Search for the cell housing the specified text and yield its (x, y) center coordinate. 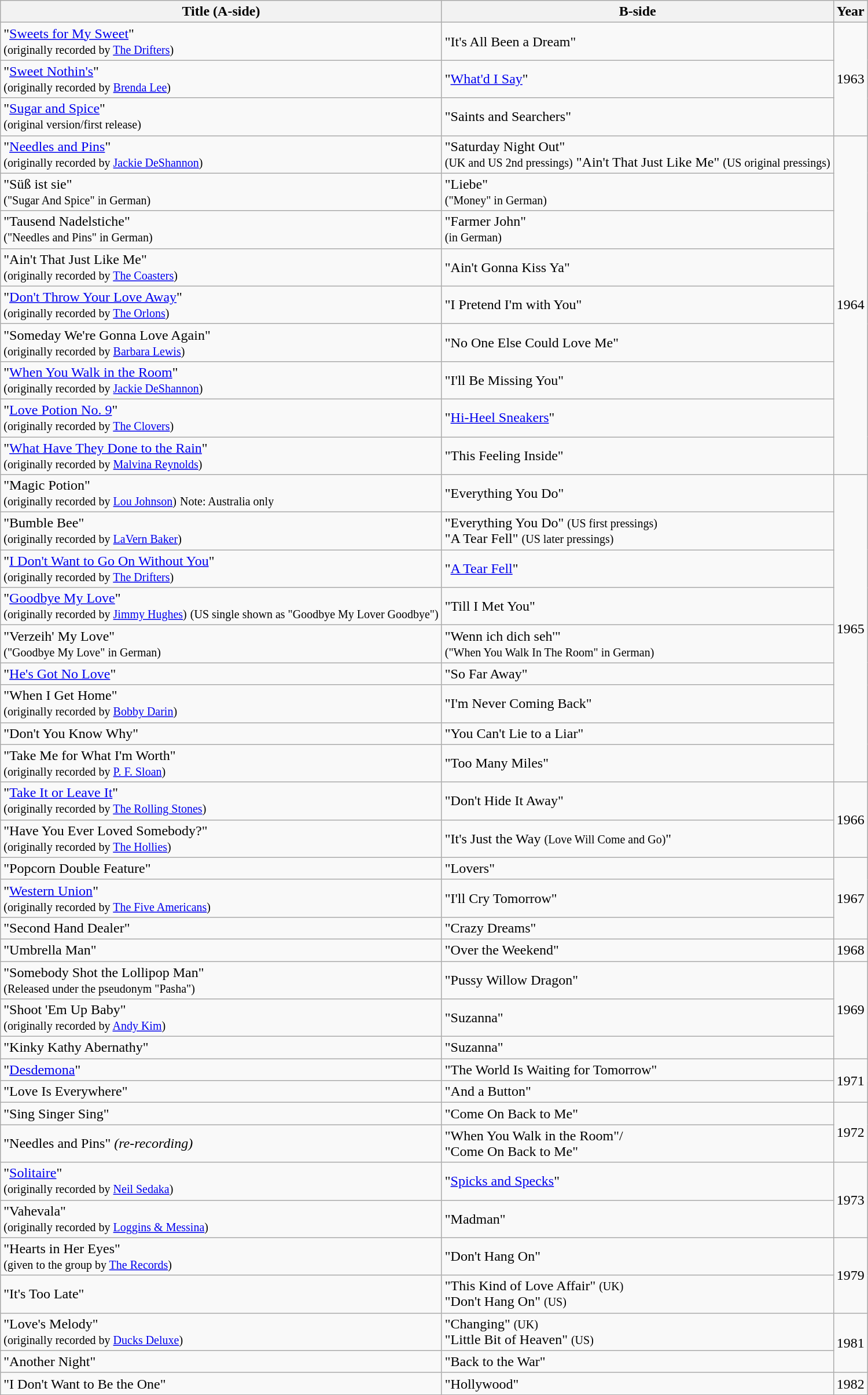
"Another Night" (221, 1361)
"A Tear Fell" (638, 568)
"I Don't Want to Go On Without You"(originally recorded by The Drifters) (221, 568)
1973 (851, 1200)
1979 (851, 1275)
"Needles and Pins" (re-recording) (221, 1144)
"Second Hand Dealer" (221, 928)
"Hollywood" (638, 1383)
"Crazy Dreams" (638, 928)
"Magic Potion"(originally recorded by Lou Johnson) Note: Australia only (221, 493)
"This Kind of Love Affair" (UK)"Don't Hang On" (US) (638, 1294)
"So Far Away" (638, 674)
"Everything You Do" (US first pressings)"A Tear Fell" (US later pressings) (638, 531)
"Süß ist sie"("Sugar And Spice" in German) (221, 192)
"Over the Weekend" (638, 950)
"What'd I Say" (638, 79)
"Don't Throw Your Love Away"(originally recorded by The Orlons) (221, 304)
"Come On Back to Me" (638, 1114)
1963 (851, 79)
"You Can't Lie to a Liar" (638, 733)
"Vahevala"(originally recorded by Loggins & Messina) (221, 1219)
"Shoot 'Em Up Baby"(originally recorded by Andy Kim) (221, 1018)
"Hearts in Her Eyes"(given to the group by The Records) (221, 1256)
1971 (851, 1081)
"I'll Be Missing You" (638, 380)
"Farmer John"(in German) (638, 229)
"Needles and Pins"(originally recorded by Jackie DeShannon) (221, 154)
"Bumble Bee"(originally recorded by LaVern Baker) (221, 531)
"Don't Hang On" (638, 1256)
"When You Walk in the Room"(originally recorded by Jackie DeShannon) (221, 380)
"Ain't Gonna Kiss Ya" (638, 267)
"Saints and Searchers" (638, 117)
"Love's Melody"(originally recorded by Ducks Deluxe) (221, 1331)
"When I Get Home"(originally recorded by Bobby Darin) (221, 704)
B-side (638, 12)
"Pussy Willow Dragon" (638, 979)
"Spicks and Specks" (638, 1181)
"Don't You Know Why" (221, 733)
1968 (851, 950)
"Sweets for My Sweet"(originally recorded by The Drifters) (221, 42)
"Goodbye My Love"(originally recorded by Jimmy Hughes) (US single shown as "Goodbye My Lover Goodbye") (221, 607)
"Take It or Leave It"(originally recorded by The Rolling Stones) (221, 801)
"Solitaire"(originally recorded by Neil Sedaka) (221, 1181)
"Verzeih' My Love"("Goodbye My Love" in German) (221, 644)
"Take Me for What I'm Worth"(originally recorded by P. F. Sloan) (221, 763)
"Someday We're Gonna Love Again"(originally recorded by Barbara Lewis) (221, 343)
"And a Button" (638, 1092)
"Too Many Miles" (638, 763)
"Love Is Everywhere" (221, 1092)
1972 (851, 1132)
"Madman" (638, 1219)
"Don't Hide It Away" (638, 801)
1964 (851, 305)
1965 (851, 629)
"Popcorn Double Feature" (221, 868)
"Ain't That Just Like Me"(originally recorded by The Coasters) (221, 267)
"Desdemona" (221, 1070)
"Hi-Heel Sneakers" (638, 418)
Title (A-side) (221, 12)
"The World Is Waiting for Tomorrow" (638, 1070)
"It's Just the Way (Love Will Come and Go)" (638, 838)
"Everything You Do" (638, 493)
"No One Else Could Love Me" (638, 343)
"Sing Singer Sing" (221, 1114)
1981 (851, 1343)
"Back to the War" (638, 1361)
1969 (851, 1009)
"Sweet Nothin's"(originally recorded by Brenda Lee) (221, 79)
"Wenn ich dich seh'"("When You Walk In The Room" in German) (638, 644)
"Till I Met You" (638, 607)
"I Don't Want to Be the One" (221, 1383)
"It's Too Late" (221, 1294)
"Lovers" (638, 868)
"What Have They Done to the Rain"(originally recorded by Malvina Reynolds) (221, 455)
1982 (851, 1383)
"Sugar and Spice"(original version/first release) (221, 117)
"When You Walk in the Room"/"Come On Back to Me" (638, 1144)
"Umbrella Man" (221, 950)
"I Pretend I'm with You" (638, 304)
"He's Got No Love" (221, 674)
"Somebody Shot the Lollipop Man"(Released under the pseudonym "Pasha") (221, 979)
"It's All Been a Dream" (638, 42)
"Liebe"("Money" in German) (638, 192)
1967 (851, 898)
"Tausend Nadelstiche"("Needles and Pins" in German) (221, 229)
"I'll Cry Tomorrow" (638, 898)
"Kinky Kathy Abernathy" (221, 1048)
"This Feeling Inside" (638, 455)
"I'm Never Coming Back" (638, 704)
"Changing" (UK)"Little Bit of Heaven" (US) (638, 1331)
"Saturday Night Out"(UK and US 2nd pressings) "Ain't That Just Like Me" (US original pressings) (638, 154)
"Western Union"(originally recorded by The Five Americans) (221, 898)
Year (851, 12)
1966 (851, 820)
"Love Potion No. 9"(originally recorded by The Clovers) (221, 418)
"Have You Ever Loved Somebody?"(originally recorded by The Hollies) (221, 838)
